Return (X, Y) of the center of cell containing provided text 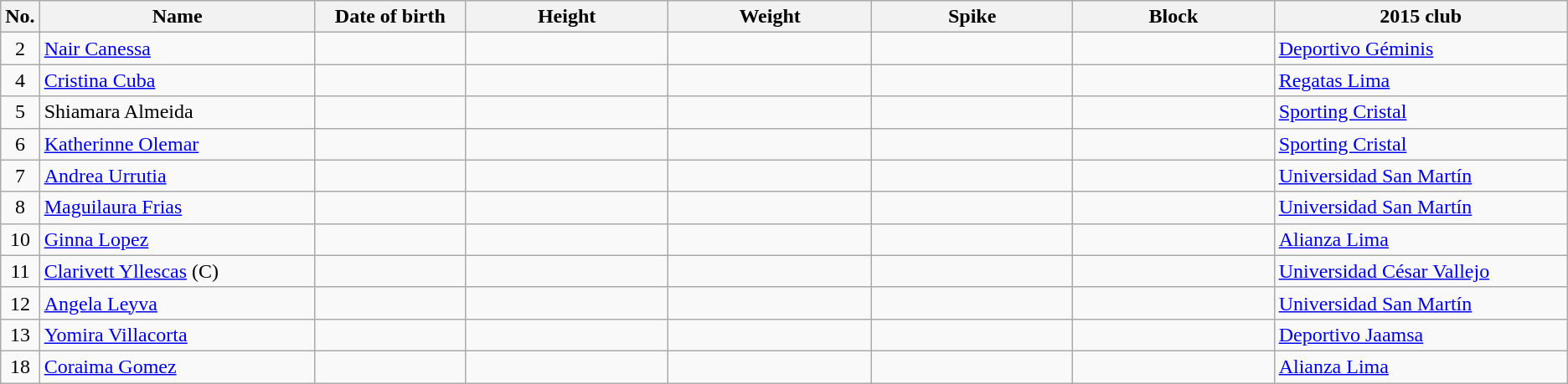
Universidad César Vallejo (1421, 271)
Date of birth (390, 17)
Name (178, 17)
Spike (972, 17)
7 (20, 176)
Ginna Lopez (178, 239)
Clarivett Yllescas (C) (178, 271)
No. (20, 17)
2 (20, 49)
2015 club (1421, 17)
4 (20, 80)
Shiamara Almeida (178, 112)
Weight (771, 17)
Angela Leyva (178, 303)
Maguilaura Frias (178, 207)
Nair Canessa (178, 49)
18 (20, 366)
10 (20, 239)
Katherinne Olemar (178, 144)
6 (20, 144)
Block (1173, 17)
Deportivo Jaamsa (1421, 335)
5 (20, 112)
Height (567, 17)
Cristina Cuba (178, 80)
13 (20, 335)
12 (20, 303)
Regatas Lima (1421, 80)
8 (20, 207)
Andrea Urrutia (178, 176)
11 (20, 271)
Coraima Gomez (178, 366)
Deportivo Géminis (1421, 49)
Yomira Villacorta (178, 335)
